For the text-containing cell, return its midpoint in (X, Y) coordinate format. 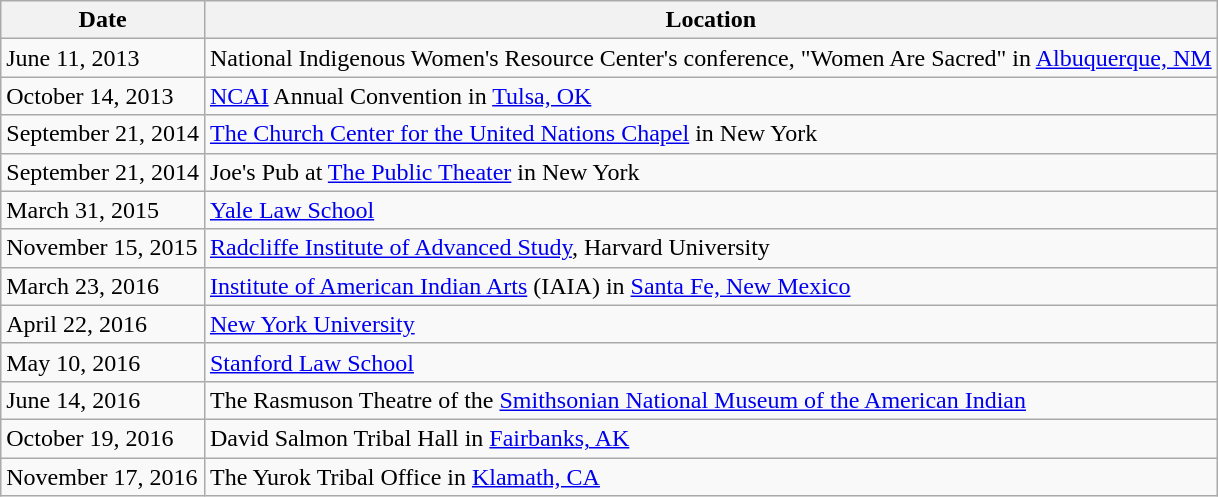
October 19, 2016 (103, 438)
June 14, 2016 (103, 400)
The Yurok Tribal Office in Klamath, CA (710, 477)
National Indigenous Women's Resource Center's conference, "Women Are Sacred" in Albuquerque, NM (710, 58)
Location (710, 20)
Radcliffe Institute of Advanced Study, Harvard University (710, 248)
NCAI Annual Convention in Tulsa, OK (710, 96)
Joe's Pub at The Public Theater in New York (710, 172)
Stanford Law School (710, 362)
November 17, 2016 (103, 477)
March 23, 2016 (103, 286)
June 11, 2013 (103, 58)
Institute of American Indian Arts (IAIA) in Santa Fe, New Mexico (710, 286)
November 15, 2015 (103, 248)
October 14, 2013 (103, 96)
Date (103, 20)
April 22, 2016 (103, 324)
New York University (710, 324)
David Salmon Tribal Hall in Fairbanks, AK (710, 438)
May 10, 2016 (103, 362)
The Church Center for the United Nations Chapel in New York (710, 134)
March 31, 2015 (103, 210)
Yale Law School (710, 210)
The Rasmuson Theatre of the Smithsonian National Museum of the American Indian (710, 400)
